For the text-containing cell, return its midpoint in [X, Y] coordinate format. 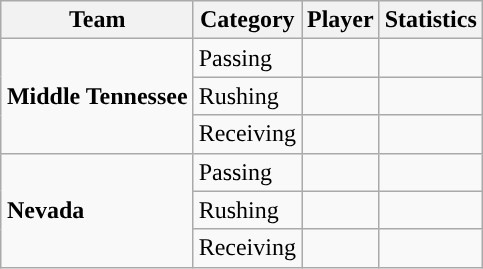
Nevada [97, 210]
Team [97, 20]
Statistics [430, 20]
Middle Tennessee [97, 96]
Category [247, 20]
Player [341, 20]
